For the text-containing cell, return its midpoint in [x, y] coordinate format. 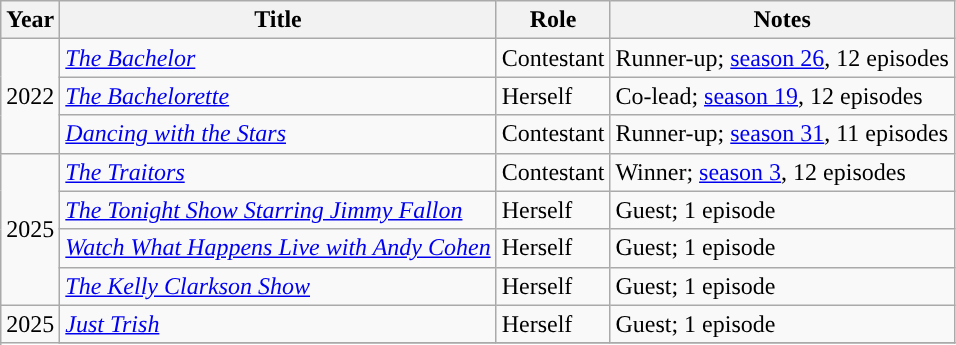
Just Trish [278, 324]
The Traitors [278, 172]
Runner-up; season 31, 11 episodes [782, 134]
Watch What Happens Live with Andy Cohen [278, 248]
Notes [782, 20]
Winner; season 3, 12 episodes [782, 172]
Runner-up; season 26, 12 episodes [782, 58]
Year [30, 20]
Role [553, 20]
The Kelly Clarkson Show [278, 286]
The Tonight Show Starring Jimmy Fallon [278, 210]
2022 [30, 96]
The Bachelor [278, 58]
The Bachelorette [278, 96]
Title [278, 20]
Co-lead; season 19, 12 episodes [782, 96]
Dancing with the Stars [278, 134]
